Provide the [x, y] coordinate of the cell's center where the given text is located.  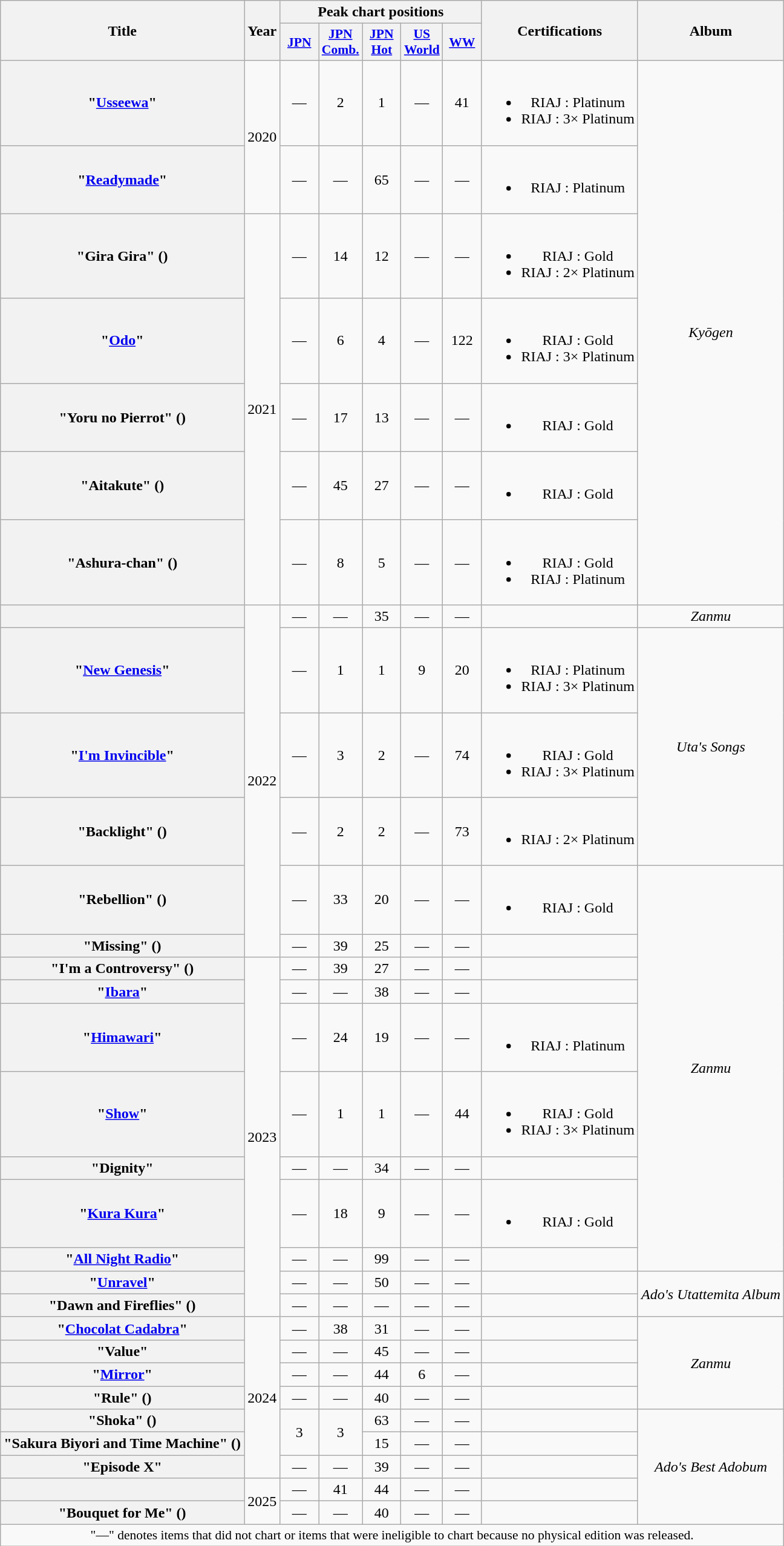
74 [462, 755]
"Himawari" [122, 1037]
RIAJ : 2× Platinum [560, 831]
"Bouquet for Me" () [122, 1513]
"I'm a Controversy" () [122, 969]
65 [382, 179]
122 [462, 341]
Kyōgen [710, 333]
Ado's Best Adobum [710, 1467]
"Sakura Biyori and Time Machine" () [122, 1444]
"Ashura-chan" () [122, 562]
Ado's Utattemita Album [710, 1294]
13 [382, 418]
"I'm Invincible" [122, 755]
"Gira Gira" () [122, 256]
63 [382, 1421]
2025 [263, 1501]
"Episode X" [122, 1467]
USWorld [422, 42]
"Backlight" () [122, 831]
"Chocolat Cadabra" [122, 1328]
8 [341, 562]
"Dawn and Fireflies" () [122, 1305]
Certifications [560, 30]
"Ibara" [122, 992]
"Mirror" [122, 1374]
"All Night Radio" [122, 1259]
14 [341, 256]
19 [382, 1037]
2022 [263, 781]
JPN [299, 42]
Uta's Songs [710, 747]
"Rule" () [122, 1397]
"Dignity" [122, 1168]
4 [382, 341]
"Rebellion" () [122, 900]
"Yoru no Pierrot" () [122, 418]
"—" denotes items that did not chart or items that were ineligible to chart because no physical edition was released. [392, 1535]
33 [341, 900]
"Kura Kura" [122, 1214]
"Readymade" [122, 179]
17 [341, 418]
2023 [263, 1138]
WW [462, 42]
5 [382, 562]
"Missing" () [122, 946]
"Value" [122, 1351]
15 [382, 1444]
25 [382, 946]
"Odo" [122, 341]
Year [263, 30]
2020 [263, 137]
JPNComb. [341, 42]
"Aitakute" () [122, 485]
24 [341, 1037]
99 [382, 1259]
JPNHot [382, 42]
"New Genesis" [122, 670]
"Unravel" [122, 1282]
RIAJ : GoldRIAJ : 2× Platinum [560, 256]
50 [382, 1282]
"Usseewa" [122, 103]
"Show" [122, 1114]
18 [341, 1214]
2024 [263, 1397]
31 [382, 1328]
Peak chart positions [381, 12]
12 [382, 256]
"Shoka" () [122, 1421]
73 [462, 831]
2021 [263, 409]
RIAJ : GoldRIAJ : Platinum [560, 562]
Album [710, 30]
Title [122, 30]
34 [382, 1168]
35 [382, 616]
